Pinpoint the cell where the given text exists, returning its [x, y] midpoint coordinate. 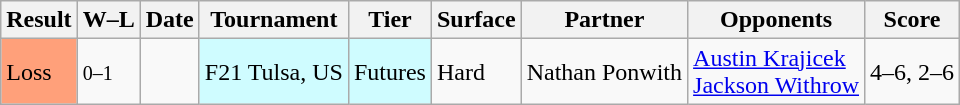
Tournament [274, 20]
W–L [108, 20]
Surface [476, 20]
Partner [604, 20]
Score [912, 20]
Austin Krajicek Jackson Withrow [776, 72]
4–6, 2–6 [912, 72]
Opponents [776, 20]
Date [170, 20]
Tier [390, 20]
Loss [39, 72]
F21 Tulsa, US [274, 72]
Futures [390, 72]
0–1 [108, 72]
Hard [476, 72]
Result [39, 20]
Nathan Ponwith [604, 72]
